Find where the given text appears and provide that cell's center as (X, Y) coordinate. 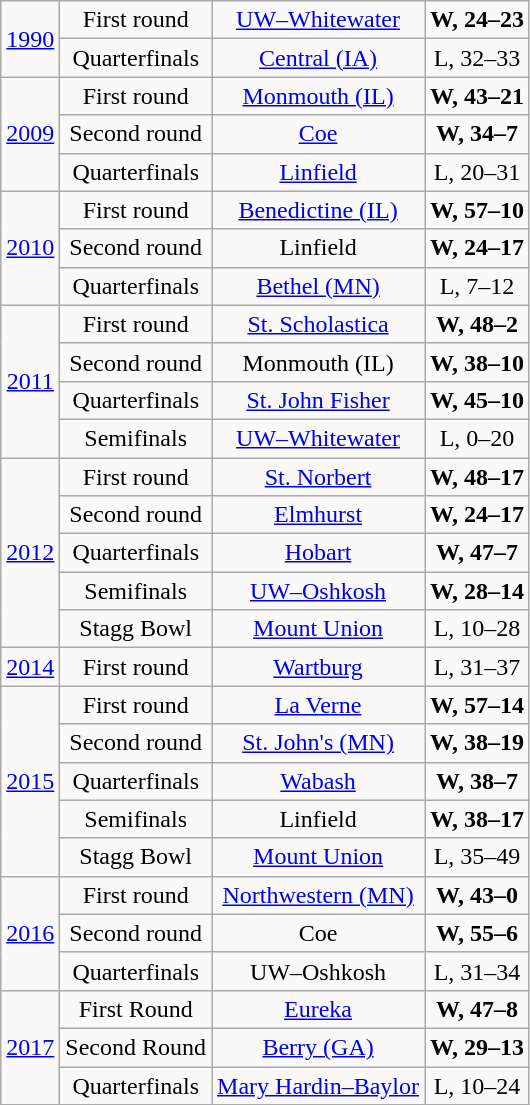
W, 47–7 (478, 553)
L, 10–28 (478, 629)
Elmhurst (318, 515)
L, 20–31 (478, 172)
2010 (30, 248)
St. Scholastica (318, 324)
L, 7–12 (478, 286)
L, 31–37 (478, 667)
W, 48–2 (478, 324)
Central (IA) (318, 58)
2011 (30, 381)
Hobart (318, 553)
Benedictine (IL) (318, 210)
L, 10–24 (478, 1085)
2012 (30, 553)
L, 35–49 (478, 857)
W, 38–17 (478, 819)
Eureka (318, 1009)
Bethel (MN) (318, 286)
La Verne (318, 705)
W, 34–7 (478, 134)
W, 57–10 (478, 210)
W, 55–6 (478, 933)
St. John Fisher (318, 400)
W, 24–23 (478, 20)
Berry (GA) (318, 1047)
Northwestern (MN) (318, 895)
W, 38–7 (478, 781)
2016 (30, 933)
St. John's (MN) (318, 743)
W, 43–0 (478, 895)
L, 31–34 (478, 971)
Second Round (136, 1047)
W, 28–14 (478, 591)
2015 (30, 781)
Wabash (318, 781)
W, 47–8 (478, 1009)
W, 45–10 (478, 400)
L, 32–33 (478, 58)
W, 57–14 (478, 705)
2009 (30, 134)
First Round (136, 1009)
W, 48–17 (478, 477)
Mary Hardin–Baylor (318, 1085)
Wartburg (318, 667)
W, 43–21 (478, 96)
1990 (30, 39)
W, 38–19 (478, 743)
2014 (30, 667)
St. Norbert (318, 477)
W, 38–10 (478, 362)
L, 0–20 (478, 438)
2017 (30, 1047)
W, 29–13 (478, 1047)
